Extract the (X, Y) coordinate from the center of the cell holding the provided text.  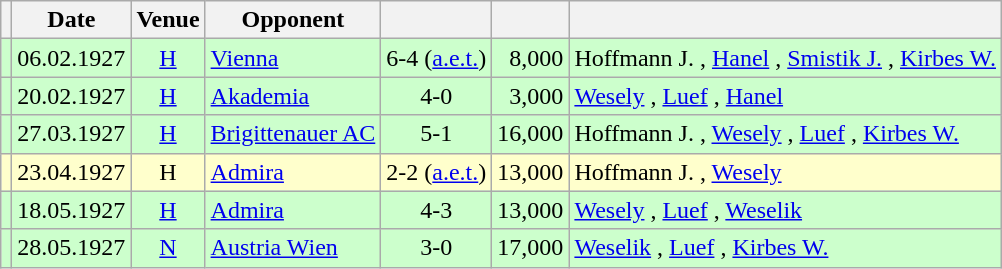
Venue (168, 20)
N (168, 248)
2-2 (a.e.t.) (436, 172)
28.05.1927 (72, 248)
Wesely , Luef , Hanel (786, 96)
4-3 (436, 210)
27.03.1927 (72, 134)
Hoffmann J. , Wesely (786, 172)
Brigittenauer AC (293, 134)
17,000 (530, 248)
Weselik , Luef , Kirbes W. (786, 248)
18.05.1927 (72, 210)
8,000 (530, 58)
Akademia (293, 96)
Hoffmann J. , Hanel , Smistik J. , Kirbes W. (786, 58)
16,000 (530, 134)
20.02.1927 (72, 96)
Opponent (293, 20)
6-4 (a.e.t.) (436, 58)
Austria Wien (293, 248)
3-0 (436, 248)
Wesely , Luef , Weselik (786, 210)
4-0 (436, 96)
Vienna (293, 58)
Date (72, 20)
23.04.1927 (72, 172)
Hoffmann J. , Wesely , Luef , Kirbes W. (786, 134)
5-1 (436, 134)
3,000 (530, 96)
06.02.1927 (72, 58)
